Scan for the cell matching the given text and deliver its [x, y] coordinate at center. 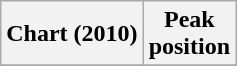
Peakposition [189, 34]
Chart (2010) [72, 34]
